Detect which cell encompasses the target text, then output its [X, Y] center coordinate. 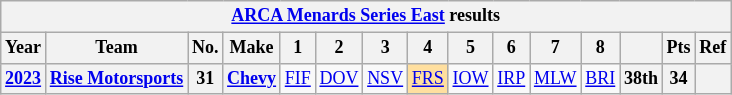
Team [116, 48]
FIF [298, 78]
31 [206, 78]
1 [298, 48]
IRP [512, 78]
7 [556, 48]
FRS [428, 78]
No. [206, 48]
2 [339, 48]
BRI [600, 78]
Ref [713, 48]
3 [386, 48]
IOW [470, 78]
Make [252, 48]
34 [678, 78]
Pts [678, 48]
38th [642, 78]
ARCA Menards Series East results [366, 16]
Chevy [252, 78]
MLW [556, 78]
8 [600, 48]
NSV [386, 78]
2023 [24, 78]
4 [428, 48]
DOV [339, 78]
6 [512, 48]
Rise Motorsports [116, 78]
5 [470, 48]
Year [24, 48]
